Return (X, Y) of the center of cell containing provided text 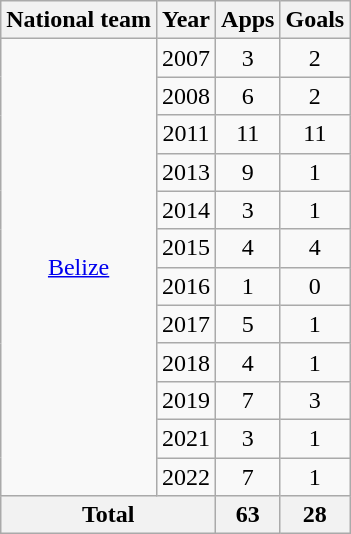
2014 (186, 210)
2007 (186, 58)
5 (248, 324)
2019 (186, 400)
28 (315, 515)
Goals (315, 20)
Year (186, 20)
Total (108, 515)
2018 (186, 362)
2022 (186, 477)
6 (248, 96)
2008 (186, 96)
2021 (186, 438)
2015 (186, 248)
Belize (79, 268)
0 (315, 286)
National team (79, 20)
Apps (248, 20)
63 (248, 515)
2013 (186, 172)
2016 (186, 286)
9 (248, 172)
2011 (186, 134)
2017 (186, 324)
